Pinpoint the cell where the given text exists, returning its (X, Y) midpoint coordinate. 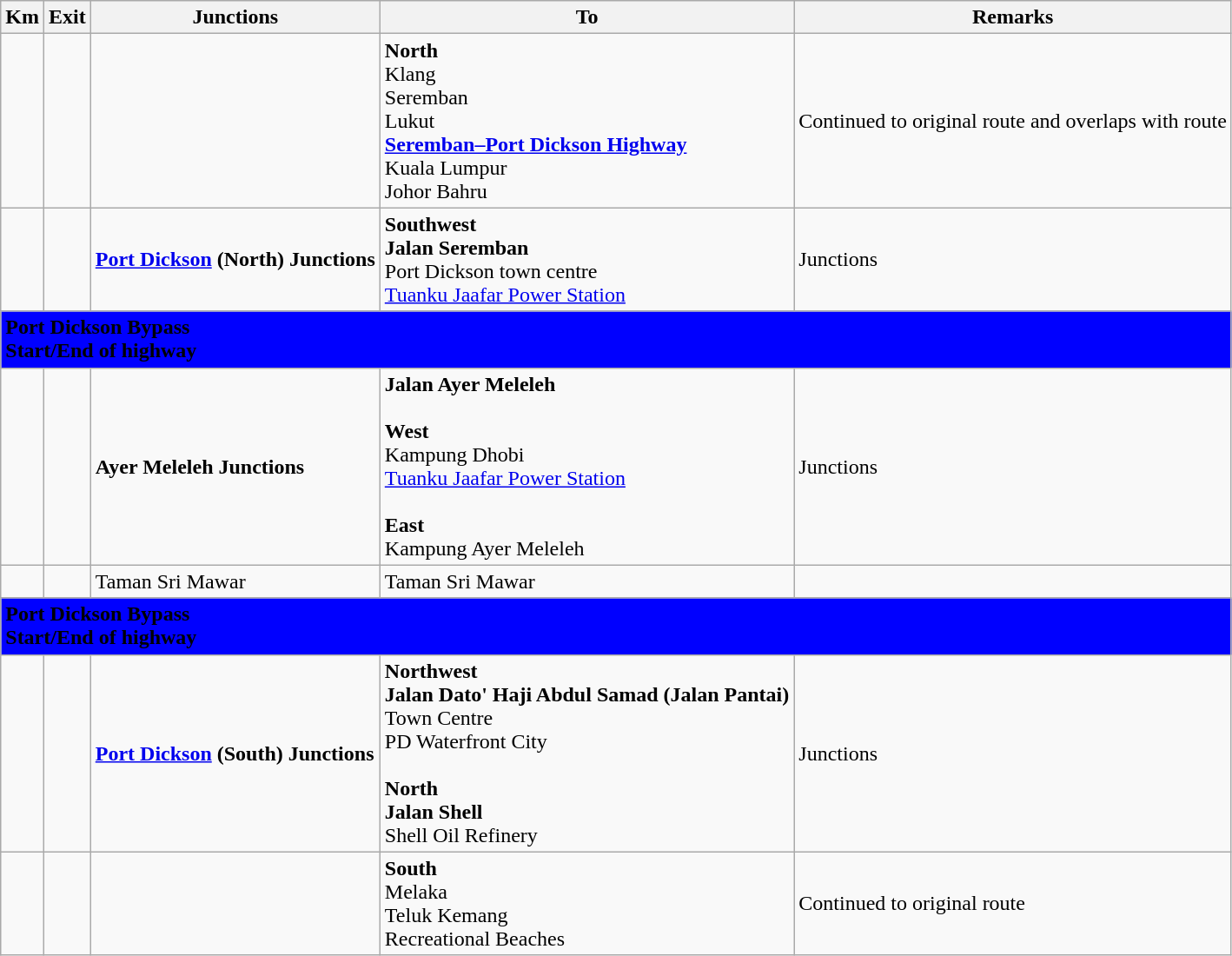
Port Dickson (South) Junctions (235, 753)
Port Dickson (North) Junctions (235, 259)
Ayer Meleleh Junctions (235, 466)
Continued to original route and overlaps with route (1013, 121)
North Klang Seremban Lukut Seremban–Port Dickson HighwayKuala LumpurJohor Bahru (586, 121)
Northwest Jalan Dato' Haji Abdul Samad (Jalan Pantai)Town CentrePD Waterfront CityNorthJalan ShellShell Oil Refinery (586, 753)
Km (23, 17)
Remarks (1013, 17)
Jalan Ayer MelelehWestKampung DhobiTuanku Jaafar Power StationEastKampung Ayer Meleleh (586, 466)
Southwest Jalan SerembanPort Dickson town centreTuanku Jaafar Power Station (586, 259)
Continued to original route (1013, 904)
Exit (67, 17)
South Melaka Teluk KemangRecreational Beaches (586, 904)
To (586, 17)
